From the cell containing the given text, extract its center point as [X, Y] coordinate. 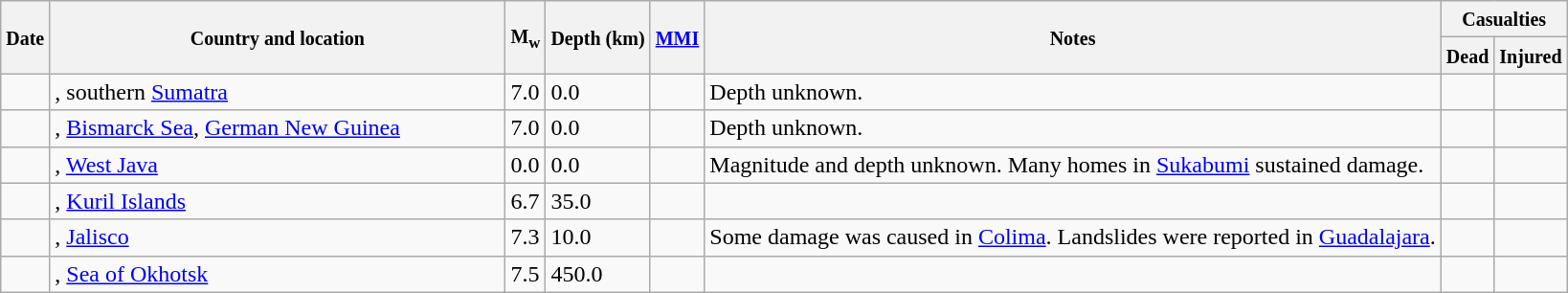
Country and location [278, 37]
Dead [1467, 56]
, Bismarck Sea, German New Guinea [278, 128]
Date [25, 37]
450.0 [597, 274]
, Kuril Islands [278, 201]
Casualties [1504, 19]
, Jalisco [278, 237]
MMI [678, 37]
Depth (km) [597, 37]
Some damage was caused in Colima. Landslides were reported in Guadalajara. [1072, 237]
Mw [526, 37]
6.7 [526, 201]
7.5 [526, 274]
10.0 [597, 237]
Magnitude and depth unknown. Many homes in Sukabumi sustained damage. [1072, 165]
Notes [1072, 37]
, southern Sumatra [278, 92]
, West Java [278, 165]
35.0 [597, 201]
Injured [1531, 56]
, Sea of Okhotsk [278, 274]
7.3 [526, 237]
